Scan for the cell matching the given text and deliver its [X, Y] coordinate at center. 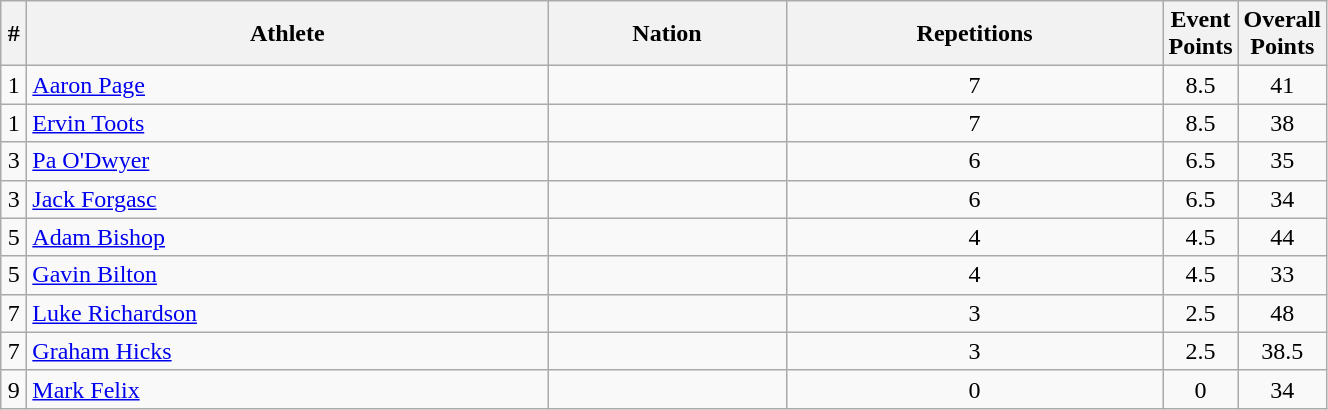
48 [1282, 313]
Adam Bishop [288, 237]
Ervin Toots [288, 123]
Nation [667, 34]
Pa O'Dwyer [288, 161]
Athlete [288, 34]
38.5 [1282, 351]
Repetitions [974, 34]
Event Points [1200, 34]
9 [14, 389]
Overall Points [1282, 34]
Luke Richardson [288, 313]
44 [1282, 237]
Gavin Bilton [288, 275]
38 [1282, 123]
Graham Hicks [288, 351]
Jack Forgasc [288, 199]
Aaron Page [288, 85]
# [14, 34]
41 [1282, 85]
Mark Felix [288, 389]
35 [1282, 161]
33 [1282, 275]
